Locate the cell with the specified text and output its [x, y] center coordinate. 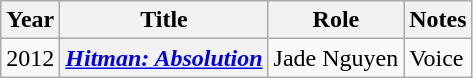
2012 [30, 58]
Role [336, 20]
Voice [438, 58]
Year [30, 20]
Title [164, 20]
Hitman: Absolution [164, 58]
Jade Nguyen [336, 58]
Notes [438, 20]
